Return the [X, Y] coordinate for the center point of the cell that contains the specified text.  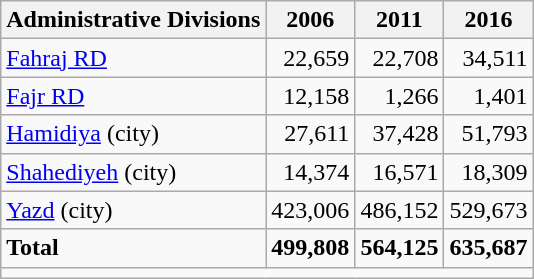
2016 [488, 20]
564,125 [400, 248]
1,401 [488, 96]
2011 [400, 20]
529,673 [488, 210]
Fajr RD [134, 96]
22,659 [310, 58]
18,309 [488, 172]
Hamidiya (city) [134, 134]
635,687 [488, 248]
16,571 [400, 172]
Fahraj RD [134, 58]
22,708 [400, 58]
27,611 [310, 134]
423,006 [310, 210]
2006 [310, 20]
37,428 [400, 134]
486,152 [400, 210]
Total [134, 248]
Shahediyeh (city) [134, 172]
Administrative Divisions [134, 20]
34,511 [488, 58]
Yazd (city) [134, 210]
499,808 [310, 248]
51,793 [488, 134]
1,266 [400, 96]
12,158 [310, 96]
14,374 [310, 172]
